Capture the cell that displays the provided text and extract its [X, Y] central coordinate. 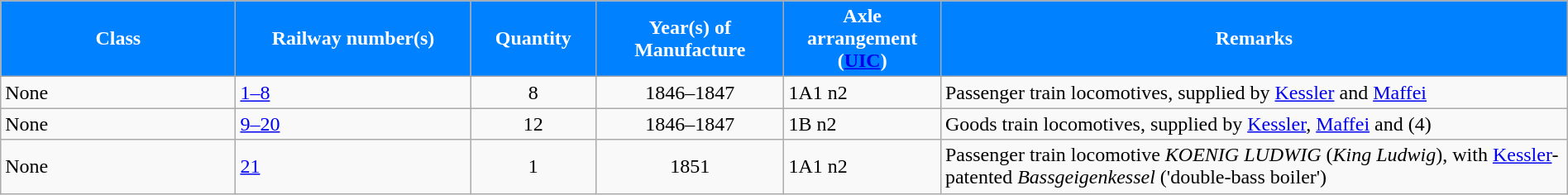
Year(s) of Manufacture [690, 39]
Goods train locomotives, supplied by Kessler, Maffei and (4) [1254, 124]
8 [533, 93]
9–20 [353, 124]
1851 [690, 167]
21 [353, 167]
Axle arrangement (UIC) [862, 39]
Remarks [1254, 39]
Class [118, 39]
Quantity [533, 39]
Passenger train locomotives, supplied by Kessler and Maffei [1254, 93]
1B n2 [862, 124]
Railway number(s) [353, 39]
12 [533, 124]
1 [533, 167]
1–8 [353, 93]
Passenger train locomotive KOENIG LUDWIG (King Ludwig), with Kessler-patented Bassgeigenkessel ('double-bass boiler') [1254, 167]
